For the text-containing cell, return its midpoint in (X, Y) coordinate format. 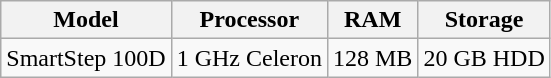
Processor (249, 20)
Storage (484, 20)
Model (86, 20)
SmartStep 100D (86, 58)
RAM (372, 20)
1 GHz Celeron (249, 58)
128 MB (372, 58)
20 GB HDD (484, 58)
